Find where the given text appears and provide that cell's center as [x, y] coordinate. 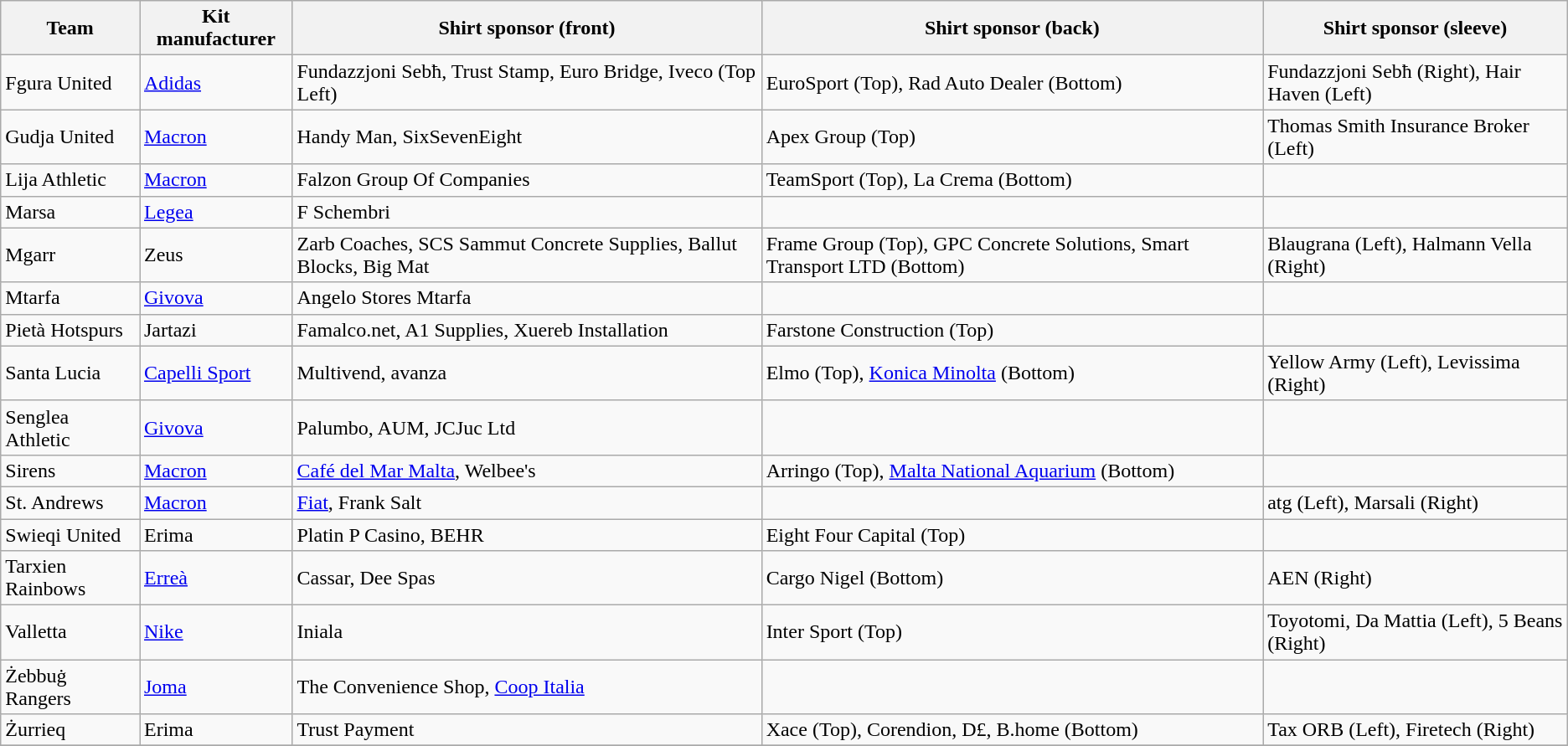
Legea [215, 212]
Fundazzjoni Sebħ, Trust Stamp, Euro Bridge, Iveco (Top Left) [527, 82]
Fiat, Frank Salt [527, 502]
Eight Four Capital (Top) [1012, 535]
Pietà Hotspurs [70, 330]
Inter Sport (Top) [1012, 633]
Żebbuġ Rangers [70, 687]
Mtarfa [70, 298]
Falzon Group Of Companies [527, 180]
Tax ORB (Left), Firetech (Right) [1416, 730]
Jartazi [215, 330]
Sirens [70, 471]
Lija Athletic [70, 180]
EuroSport (Top), Rad Auto Dealer (Bottom) [1012, 82]
Valletta [70, 633]
Mgarr [70, 255]
Cargo Nigel (Bottom) [1012, 578]
Multivend, avanza [527, 373]
Marsa [70, 212]
Shirt sponsor (sleeve) [1416, 28]
Yellow Army (Left), Levissima (Right) [1416, 373]
The Convenience Shop, Coop Italia [527, 687]
Fgura United [70, 82]
Zarb Coaches, SCS Sammut Concrete Supplies, Ballut Blocks, Big Mat [527, 255]
Shirt sponsor (back) [1012, 28]
Swieqi United [70, 535]
Famalco.net, A1 Supplies, Xuereb Installation [527, 330]
Gudja United [70, 137]
Toyotomi, Da Mattia (Left), 5 Beans (Right) [1416, 633]
Platin P Casino, BEHR [527, 535]
Joma [215, 687]
F Schembri [527, 212]
Angelo Stores Mtarfa [527, 298]
Tarxien Rainbows [70, 578]
Shirt sponsor (front) [527, 28]
Palumbo, AUM, JCJuc Ltd [527, 427]
Team [70, 28]
Café del Mar Malta, Welbee's [527, 471]
St. Andrews [70, 502]
Arringo (Top), Malta National Aquarium (Bottom) [1012, 471]
atg (Left), Marsali (Right) [1416, 502]
Xace (Top), Corendion, D£, B.home (Bottom) [1012, 730]
Kit manufacturer [215, 28]
Elmo (Top), Konica Minolta (Bottom) [1012, 373]
Apex Group (Top) [1012, 137]
Blaugrana (Left), Halmann Vella (Right) [1416, 255]
Farstone Construction (Top) [1012, 330]
Iniala [527, 633]
Thomas Smith Insurance Broker (Left) [1416, 137]
Erreà [215, 578]
Senglea Athletic [70, 427]
Fundazzjoni Sebħ (Right), Hair Haven (Left) [1416, 82]
Frame Group (Top), GPC Concrete Solutions, Smart Transport LTD (Bottom) [1012, 255]
Adidas [215, 82]
AEN (Right) [1416, 578]
Santa Lucia [70, 373]
Zeus [215, 255]
Capelli Sport [215, 373]
TeamSport (Top), La Crema (Bottom) [1012, 180]
Nike [215, 633]
Cassar, Dee Spas [527, 578]
Żurrieq [70, 730]
Trust Payment [527, 730]
Handy Man, SixSevenEight [527, 137]
